Extract the [x, y] coordinate from the center of the cell holding the provided text.  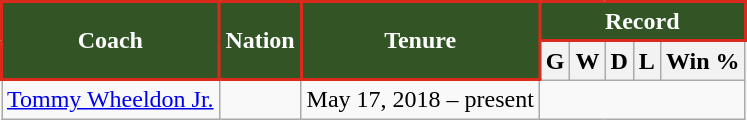
W [588, 60]
Tenure [420, 41]
Nation [260, 41]
L [646, 60]
Win % [702, 60]
D [619, 60]
Coach [111, 41]
Record [642, 22]
May 17, 2018 – present [420, 100]
G [554, 60]
Tommy Wheeldon Jr. [111, 100]
